Locate the cell with the specified text and output its (x, y) center coordinate. 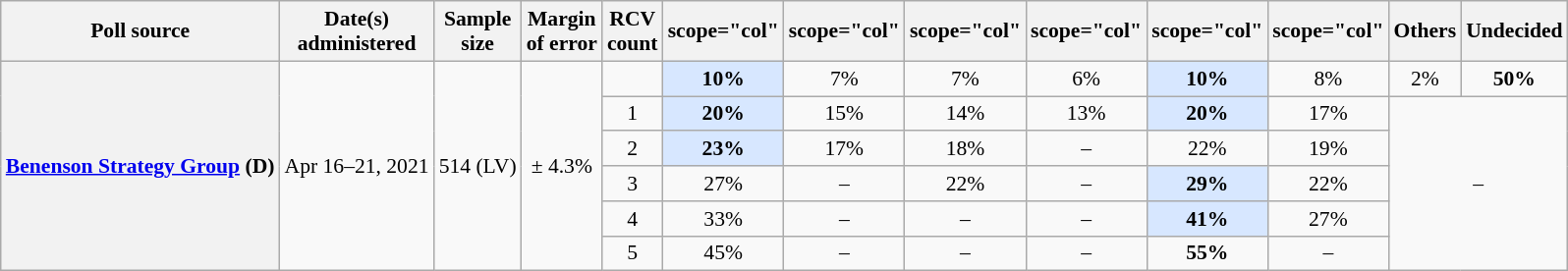
23% (723, 149)
50% (1514, 79)
33% (723, 219)
2 (633, 149)
RCVcount (633, 31)
Poll source (140, 31)
18% (965, 149)
Undecided (1514, 31)
Others (1425, 31)
1 (633, 114)
5 (633, 253)
4 (633, 219)
19% (1328, 149)
6% (1087, 79)
Benenson Strategy Group (D) (140, 166)
29% (1206, 184)
45% (723, 253)
55% (1206, 253)
Samplesize (477, 31)
Date(s)administered (358, 31)
13% (1087, 114)
14% (965, 114)
Marginof error (562, 31)
514 (LV) (477, 166)
3 (633, 184)
15% (845, 114)
2% (1425, 79)
± 4.3% (562, 166)
8% (1328, 79)
41% (1206, 219)
Apr 16–21, 2021 (358, 166)
